Locate the cell with the specified text and output its [x, y] center coordinate. 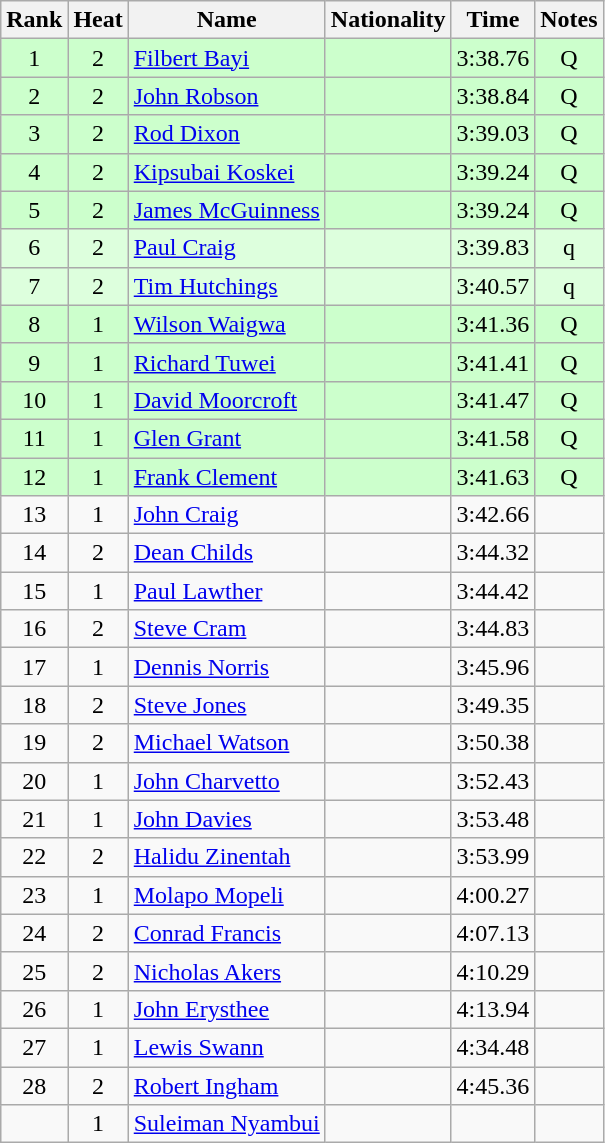
Steve Cram [226, 629]
5 [34, 210]
28 [34, 1085]
9 [34, 362]
16 [34, 629]
19 [34, 743]
3:44.42 [493, 591]
4:13.94 [493, 1009]
3:42.66 [493, 515]
14 [34, 553]
4 [34, 172]
Dennis Norris [226, 667]
Dean Childs [226, 553]
3:39.83 [493, 248]
22 [34, 857]
15 [34, 591]
13 [34, 515]
Michael Watson [226, 743]
Robert Ingham [226, 1085]
John Robson [226, 96]
3:49.35 [493, 705]
3:41.41 [493, 362]
Steve Jones [226, 705]
Frank Clement [226, 477]
3:41.36 [493, 324]
Richard Tuwei [226, 362]
17 [34, 667]
Halidu Zinentah [226, 857]
Heat [98, 20]
3:53.99 [493, 857]
John Davies [226, 819]
4:07.13 [493, 933]
3:41.47 [493, 400]
Kipsubai Koskei [226, 172]
Molapo Mopeli [226, 895]
Time [493, 20]
3:44.83 [493, 629]
6 [34, 248]
Lewis Swann [226, 1047]
18 [34, 705]
James McGuinness [226, 210]
Tim Hutchings [226, 286]
4:45.36 [493, 1085]
3:52.43 [493, 781]
21 [34, 819]
John Craig [226, 515]
7 [34, 286]
4:34.48 [493, 1047]
4:00.27 [493, 895]
10 [34, 400]
3:41.63 [493, 477]
3:53.48 [493, 819]
Nationality [388, 20]
3:50.38 [493, 743]
3:41.58 [493, 438]
4:10.29 [493, 971]
3:39.03 [493, 134]
Wilson Waigwa [226, 324]
3 [34, 134]
3:44.32 [493, 553]
Suleiman Nyambui [226, 1124]
25 [34, 971]
Glen Grant [226, 438]
23 [34, 895]
27 [34, 1047]
Paul Craig [226, 248]
24 [34, 933]
Rod Dixon [226, 134]
3:45.96 [493, 667]
David Moorcroft [226, 400]
26 [34, 1009]
Paul Lawther [226, 591]
Notes [569, 20]
Nicholas Akers [226, 971]
3:38.84 [493, 96]
Conrad Francis [226, 933]
3:38.76 [493, 58]
Name [226, 20]
John Erysthee [226, 1009]
3:40.57 [493, 286]
11 [34, 438]
Rank [34, 20]
8 [34, 324]
John Charvetto [226, 781]
20 [34, 781]
12 [34, 477]
Filbert Bayi [226, 58]
